Search for the cell housing the specified text and yield its (x, y) center coordinate. 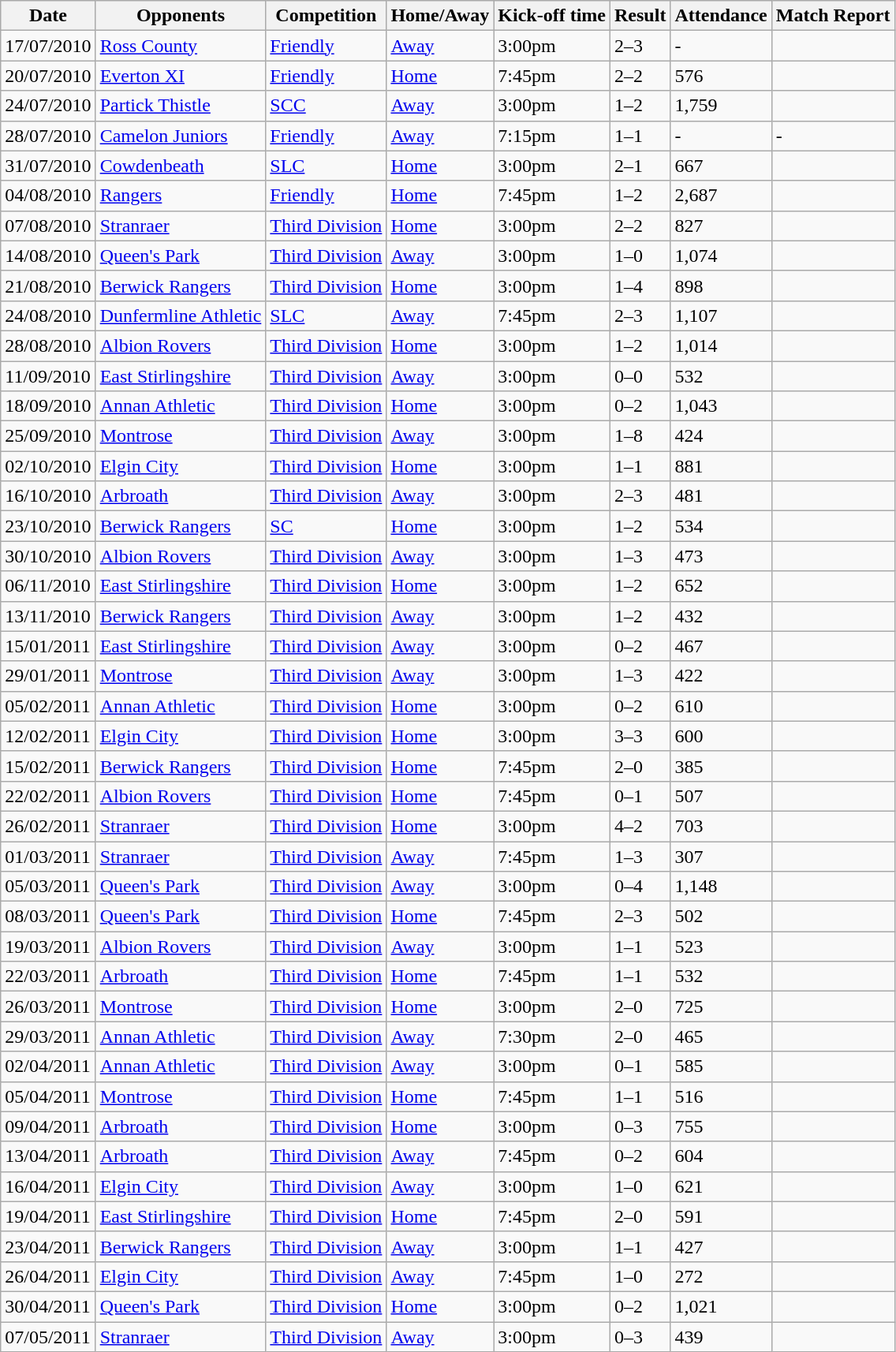
0–0 (640, 376)
610 (721, 706)
Partick Thistle (181, 106)
523 (721, 947)
23/04/2011 (48, 1246)
427 (721, 1246)
Match Report (833, 16)
Dunfermline Athletic (181, 316)
7:30pm (552, 1036)
13/04/2011 (48, 1156)
22/02/2011 (48, 796)
1,021 (721, 1306)
Cowdenbeath (181, 166)
06/11/2010 (48, 586)
422 (721, 676)
31/07/2010 (48, 166)
534 (721, 526)
16/10/2010 (48, 496)
1,014 (721, 345)
604 (721, 1156)
667 (721, 166)
22/03/2011 (48, 977)
Everton XI (181, 76)
1,074 (721, 256)
465 (721, 1036)
516 (721, 1096)
Kick-off time (552, 16)
08/03/2011 (48, 917)
26/04/2011 (48, 1276)
12/02/2011 (48, 736)
1,759 (721, 106)
24/08/2010 (48, 316)
898 (721, 286)
11/09/2010 (48, 376)
502 (721, 917)
26/03/2011 (48, 1007)
703 (721, 826)
585 (721, 1066)
4–2 (640, 826)
1,148 (721, 887)
30/04/2011 (48, 1306)
23/10/2010 (48, 526)
Attendance (721, 16)
576 (721, 76)
09/04/2011 (48, 1126)
05/04/2011 (48, 1096)
Date (48, 16)
881 (721, 466)
Result (640, 16)
481 (721, 496)
30/10/2010 (48, 556)
385 (721, 766)
29/03/2011 (48, 1036)
600 (721, 736)
1,107 (721, 316)
439 (721, 1337)
26/02/2011 (48, 826)
05/03/2011 (48, 887)
15/02/2011 (48, 766)
1,043 (721, 406)
18/09/2010 (48, 406)
16/04/2011 (48, 1186)
1–8 (640, 436)
SCC (327, 106)
272 (721, 1276)
2–1 (640, 166)
21/08/2010 (48, 286)
14/08/2010 (48, 256)
15/01/2011 (48, 646)
Home/Away (440, 16)
725 (721, 1007)
04/08/2010 (48, 196)
621 (721, 1186)
02/04/2011 (48, 1066)
19/03/2011 (48, 947)
SC (327, 526)
432 (721, 616)
473 (721, 556)
05/02/2011 (48, 706)
20/07/2010 (48, 76)
307 (721, 856)
827 (721, 226)
29/01/2011 (48, 676)
19/04/2011 (48, 1216)
755 (721, 1126)
0–4 (640, 887)
17/07/2010 (48, 46)
Ross County (181, 46)
01/03/2011 (48, 856)
28/07/2010 (48, 136)
Competition (327, 16)
652 (721, 586)
25/09/2010 (48, 436)
2,687 (721, 196)
507 (721, 796)
07/08/2010 (48, 226)
1–4 (640, 286)
13/11/2010 (48, 616)
02/10/2010 (48, 466)
467 (721, 646)
7:15pm (552, 136)
424 (721, 436)
591 (721, 1216)
Camelon Juniors (181, 136)
3–3 (640, 736)
28/08/2010 (48, 345)
Rangers (181, 196)
Opponents (181, 16)
24/07/2010 (48, 106)
07/05/2011 (48, 1337)
